Capture the cell that displays the provided text and extract its (X, Y) central coordinate. 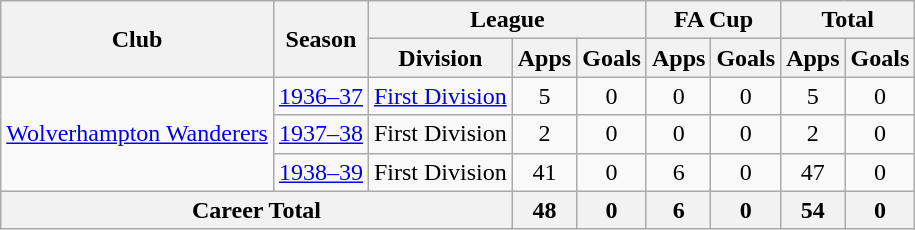
Career Total (257, 210)
Division (440, 58)
41 (544, 172)
1936–37 (320, 96)
54 (813, 210)
48 (544, 210)
FA Cup (713, 20)
Total (848, 20)
Club (138, 39)
Season (320, 39)
League (507, 20)
1938–39 (320, 172)
47 (813, 172)
Wolverhampton Wanderers (138, 134)
1937–38 (320, 134)
